Scan for the cell matching the given text and deliver its (x, y) coordinate at center. 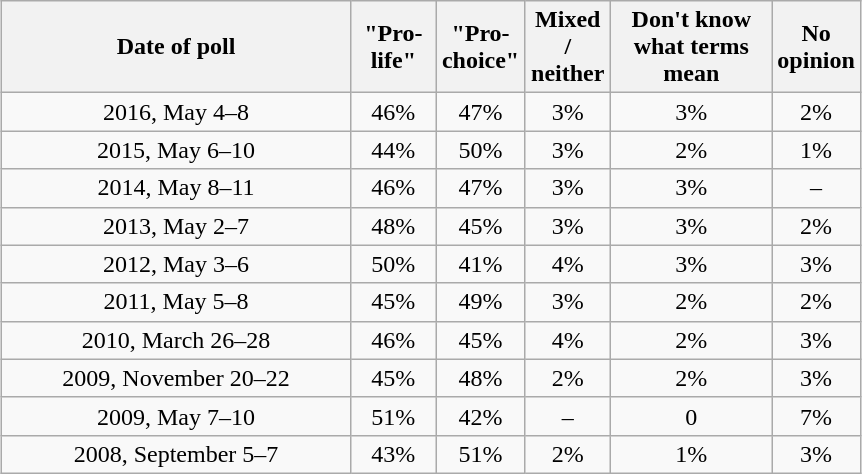
2011, May 5–8 (176, 302)
2010, March 26–28 (176, 340)
2012, May 3–6 (176, 264)
42% (480, 416)
2009, May 7–10 (176, 416)
Mixed / neither (568, 47)
2009, November 20–22 (176, 378)
2014, May 8–11 (176, 188)
2008, September 5–7 (176, 454)
Don't know what terms mean (692, 47)
49% (480, 302)
"Pro-life" (393, 47)
2015, May 6–10 (176, 150)
2013, May 2–7 (176, 226)
Date of poll (176, 47)
No opinion (816, 47)
41% (480, 264)
7% (816, 416)
44% (393, 150)
0 (692, 416)
43% (393, 454)
2016, May 4–8 (176, 112)
"Pro-choice" (480, 47)
